Determine the [x, y] coordinate at the center of the cell enclosing the given text.  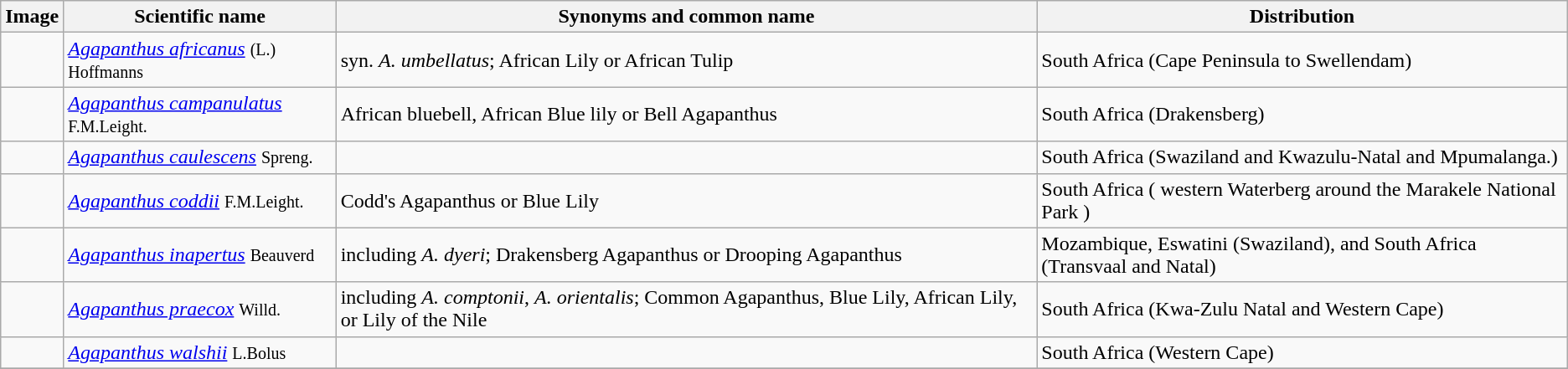
South Africa ( western Waterberg around the Marakele National Park ) [1302, 201]
Image [32, 17]
including A. dyeri; Drakensberg Agapanthus or Drooping Agapanthus [687, 254]
South Africa (Drakensberg) [1302, 114]
syn. A. umbellatus; African Lily or African Tulip [687, 60]
Agapanthus inapertus Beauverd [199, 254]
Agapanthus campanulatus F.M.Leight. [199, 114]
South Africa (Swaziland and Kwazulu-Natal and Mpumalanga.) [1302, 157]
Agapanthus caulescens Spreng. [199, 157]
Codd's Agapanthus or Blue Lily [687, 201]
including A. comptonii, A. orientalis; Common Agapanthus, Blue Lily, African Lily, or Lily of the Nile [687, 310]
Mozambique, Eswatini (Swaziland), and South Africa (Transvaal and Natal) [1302, 254]
Distribution [1302, 17]
Agapanthus praecox Willd. [199, 310]
African bluebell, African Blue lily or Bell Agapanthus [687, 114]
Agapanthus coddii F.M.Leight. [199, 201]
Agapanthus walshii L.Bolus [199, 352]
South Africa (Cape Peninsula to Swellendam) [1302, 60]
South Africa (Kwa-Zulu Natal and Western Cape) [1302, 310]
Agapanthus africanus (L.) Hoffmanns [199, 60]
Scientific name [199, 17]
South Africa (Western Cape) [1302, 352]
Synonyms and common name [687, 17]
